Find where the given text appears and provide that cell's center as [X, Y] coordinate. 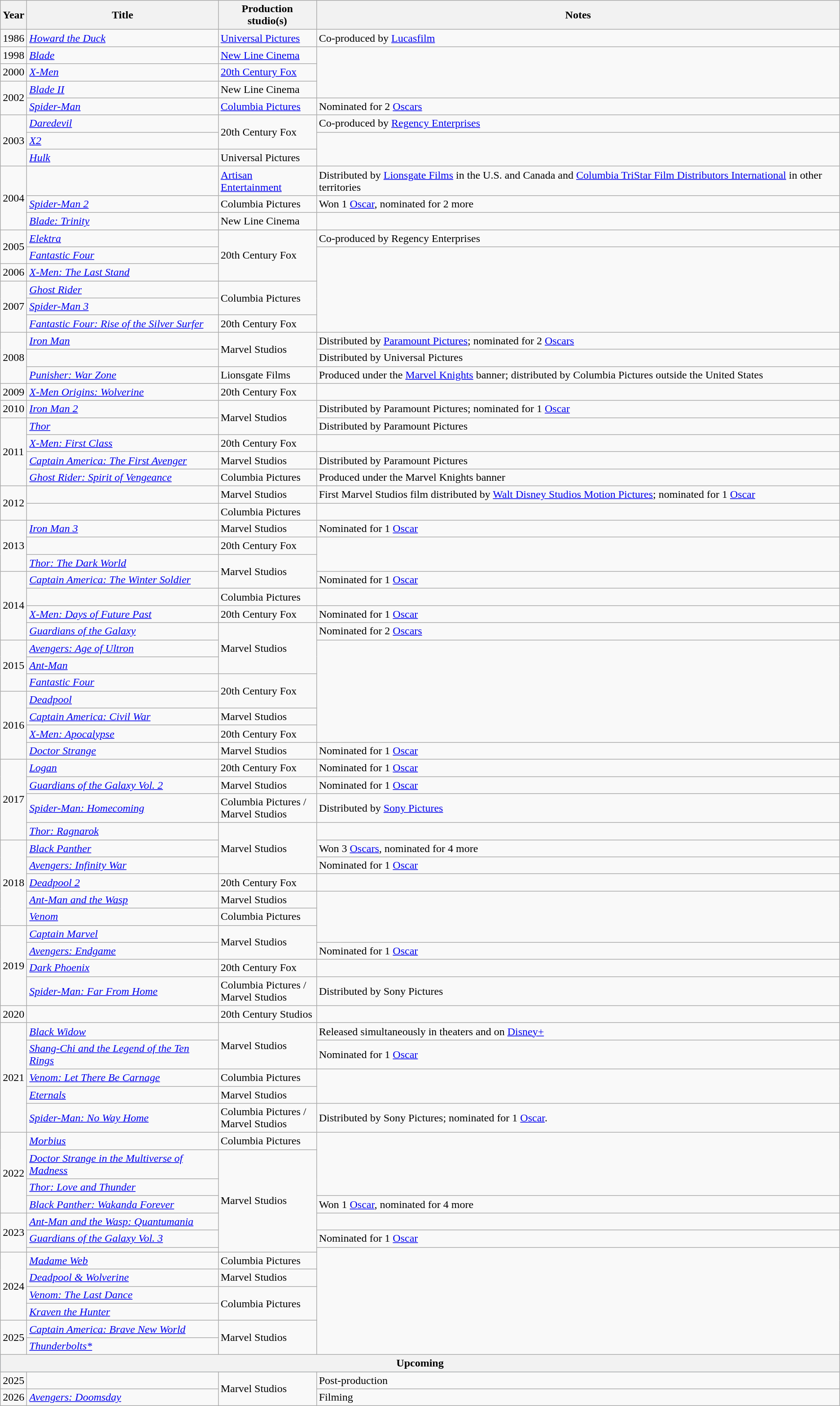
Spider-Man 2 [122, 204]
Deadpool 2 [122, 883]
2008 [13, 358]
X-Men: Apocalypse [122, 734]
Won 1 Oscar, nominated for 2 more [578, 204]
2020 [13, 1014]
2002 [13, 98]
Madame Web [122, 1261]
Punisher: War Zone [122, 375]
2019 [13, 965]
Logan [122, 768]
2004 [13, 198]
Daredevil [122, 123]
X-Men: First Class [122, 443]
2013 [13, 546]
Avengers: Doomsday [122, 1397]
Co-produced by Lucasfilm [578, 38]
2017 [13, 799]
Venom: Let There Be Carnage [122, 1077]
1998 [13, 55]
Captain America: The Winter Soldier [122, 580]
2016 [13, 725]
Iron Man 2 [122, 409]
Produced under the Marvel Knights banner; distributed by Columbia Pictures outside the United States [578, 375]
Captain America: Civil War [122, 716]
Ghost Rider: Spirit of Vengeance [122, 477]
Fantastic Four: Rise of the Silver Surfer [122, 324]
Howard the Duck [122, 38]
Captain America: The First Avenger [122, 460]
X-Men Origins: Wolverine [122, 392]
Produced under the Marvel Knights banner [578, 477]
2018 [13, 883]
Won 3 Oscars, nominated for 4 more [578, 848]
Released simultaneously in theaters and on Disney+ [578, 1031]
Venom: The Last Dance [122, 1295]
Avengers: Endgame [122, 951]
2012 [13, 503]
Thunderbolts* [122, 1346]
Deadpool [122, 699]
2011 [13, 452]
Distributed by Paramount Pictures; nominated for 1 Oscar [578, 409]
Guardians of the Galaxy Vol. 2 [122, 785]
Distributed by Lionsgate Films in the U.S. and Canada and Columbia TriStar Film Distributors International in other territories [578, 180]
Artisan Entertainment [267, 180]
Spider-Man [122, 106]
Elektra [122, 238]
Title [122, 15]
2003 [13, 141]
Doctor Strange in the Multiverse of Madness [122, 1164]
Eternals [122, 1095]
Spider-Man 3 [122, 307]
Morbius [122, 1141]
2007 [13, 307]
Iron Man 3 [122, 529]
First Marvel Studios film distributed by Walt Disney Studios Motion Pictures; nominated for 1 Oscar [578, 494]
Post-production [578, 1380]
Distributed by Paramount Pictures; nominated for 2 Oscars [578, 341]
Dark Phoenix [122, 968]
Thor [122, 426]
2009 [13, 392]
Shang-Chi and the Legend of the Ten Rings [122, 1054]
2005 [13, 247]
X-Men: The Last Stand [122, 272]
Production studio(s) [267, 15]
2006 [13, 272]
Filming [578, 1397]
20th Century Studios [267, 1014]
Year [13, 15]
Captain Marvel [122, 934]
Venom [122, 917]
Guardians of the Galaxy Vol. 3 [122, 1239]
Ghost Rider [122, 290]
X2 [122, 141]
X-Men: Days of Future Past [122, 614]
Blade II [122, 89]
Ant-Man [122, 665]
2014 [13, 606]
Black Widow [122, 1031]
Distributed by Sony Pictures; nominated for 1 Oscar. [578, 1118]
2010 [13, 409]
Black Panther [122, 848]
Upcoming [420, 1363]
Blade: Trinity [122, 221]
Ant-Man and the Wasp: Quantumania [122, 1221]
Won 1 Oscar, nominated for 4 more [578, 1204]
2000 [13, 72]
2021 [13, 1077]
Avengers: Age of Ultron [122, 648]
Guardians of the Galaxy [122, 631]
Kraven the Hunter [122, 1312]
2026 [13, 1397]
2015 [13, 665]
Deadpool & Wolverine [122, 1278]
2023 [13, 1233]
Thor: The Dark World [122, 563]
2022 [13, 1173]
Spider-Man: Homecoming [122, 808]
Ant-Man and the Wasp [122, 900]
Thor: Love and Thunder [122, 1187]
Lionsgate Films [267, 375]
Iron Man [122, 341]
Distributed by Universal Pictures [578, 358]
Avengers: Infinity War [122, 866]
Blade [122, 55]
2024 [13, 1286]
Captain America: Brave New World [122, 1329]
Doctor Strange [122, 751]
Spider-Man: No Way Home [122, 1118]
X-Men [122, 72]
Black Panther: Wakanda Forever [122, 1204]
Notes [578, 15]
Hulk [122, 158]
Thor: Ragnarok [122, 831]
1986 [13, 38]
Spider-Man: Far From Home [122, 991]
